Locate the cell with the specified text and output its [X, Y] center coordinate. 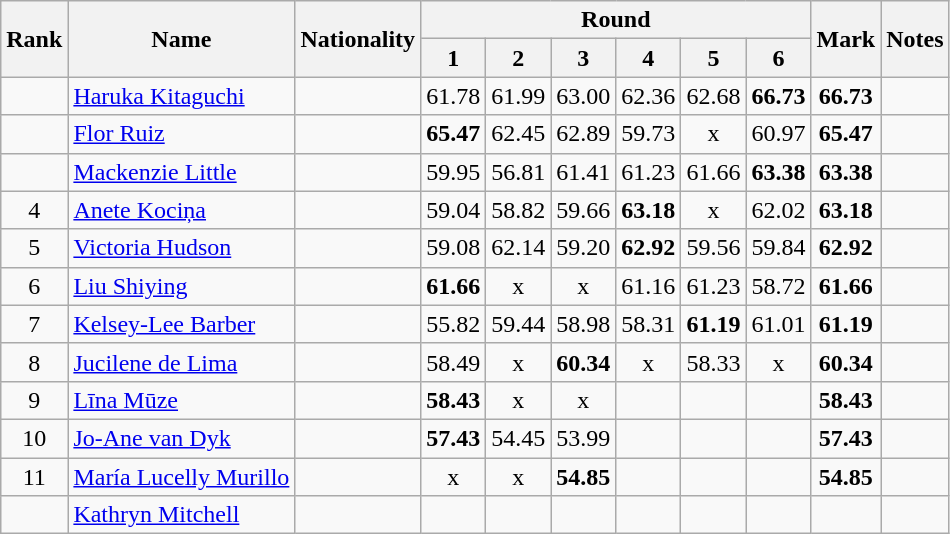
59.04 [454, 210]
Kathryn Mitchell [182, 515]
59.56 [714, 248]
9 [34, 400]
58.82 [518, 210]
58.49 [454, 362]
62.68 [714, 96]
59.73 [648, 134]
Rank [34, 39]
61.41 [584, 172]
62.89 [584, 134]
59.95 [454, 172]
58.31 [648, 324]
56.81 [518, 172]
61.01 [778, 324]
62.14 [518, 248]
Liu Shiying [182, 286]
7 [34, 324]
60.97 [778, 134]
62.02 [778, 210]
Jucilene de Lima [182, 362]
Victoria Hudson [182, 248]
10 [34, 438]
3 [584, 58]
2 [518, 58]
Mark [846, 39]
53.99 [584, 438]
59.20 [584, 248]
55.82 [454, 324]
Haruka Kitaguchi [182, 96]
59.84 [778, 248]
59.66 [584, 210]
61.78 [454, 96]
Anete Kociņa [182, 210]
62.36 [648, 96]
61.16 [648, 286]
62.45 [518, 134]
Jo-Ane van Dyk [182, 438]
1 [454, 58]
54.45 [518, 438]
Mackenzie Little [182, 172]
58.72 [778, 286]
8 [34, 362]
58.33 [714, 362]
59.44 [518, 324]
Nationality [358, 39]
María Lucelly Murillo [182, 477]
61.99 [518, 96]
Flor Ruiz [182, 134]
Name [182, 39]
Kelsey-Lee Barber [182, 324]
Round [616, 20]
11 [34, 477]
Līna Mūze [182, 400]
Notes [915, 39]
58.98 [584, 324]
63.00 [584, 96]
59.08 [454, 248]
